Detect which cell encompasses the target text, then output its (x, y) center coordinate. 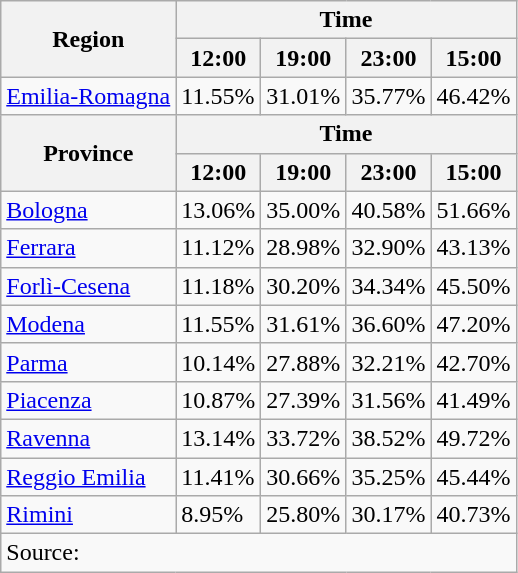
27.39% (304, 400)
Piacenza (88, 400)
45.50% (474, 286)
Region (88, 39)
43.13% (474, 248)
40.58% (388, 210)
Source: (258, 553)
31.01% (304, 96)
25.80% (304, 515)
Forlì-Cesena (88, 286)
36.60% (388, 324)
34.34% (388, 286)
49.72% (474, 438)
31.61% (304, 324)
Ferrara (88, 248)
33.72% (304, 438)
45.44% (474, 477)
Parma (88, 362)
27.88% (304, 362)
35.77% (388, 96)
30.66% (304, 477)
30.20% (304, 286)
Emilia-Romagna (88, 96)
31.56% (388, 400)
30.17% (388, 515)
11.18% (218, 286)
32.90% (388, 248)
8.95% (218, 515)
41.49% (474, 400)
Reggio Emilia (88, 477)
10.87% (218, 400)
38.52% (388, 438)
51.66% (474, 210)
13.14% (218, 438)
46.42% (474, 96)
35.00% (304, 210)
11.12% (218, 248)
10.14% (218, 362)
Bologna (88, 210)
32.21% (388, 362)
40.73% (474, 515)
Province (88, 153)
42.70% (474, 362)
Rimini (88, 515)
Modena (88, 324)
11.41% (218, 477)
Ravenna (88, 438)
28.98% (304, 248)
47.20% (474, 324)
13.06% (218, 210)
35.25% (388, 477)
